Find where the given text appears and provide that cell's center as [X, Y] coordinate. 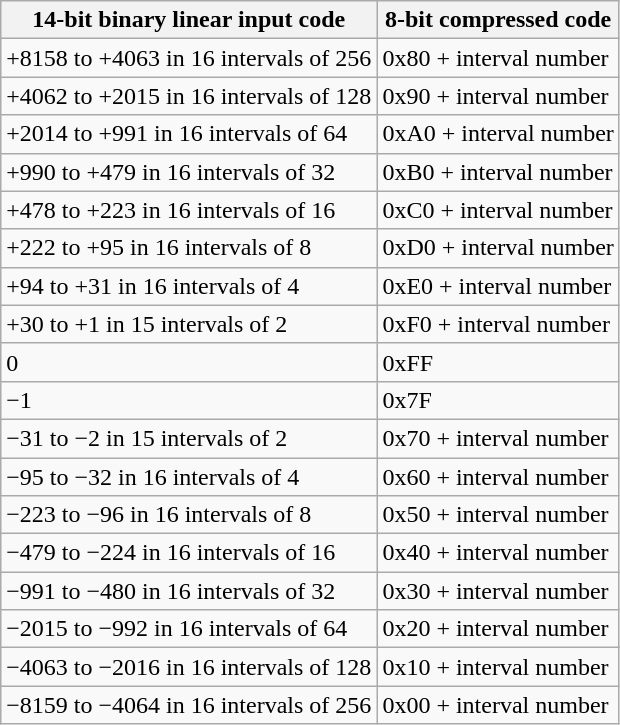
−991 to −480 in 16 intervals of 32 [189, 591]
0x40 + interval number [498, 553]
+478 to +223 in 16 intervals of 16 [189, 210]
0x30 + interval number [498, 591]
−31 to −2 in 15 intervals of 2 [189, 438]
0x50 + interval number [498, 515]
0x7F [498, 400]
−1 [189, 400]
0x80 + interval number [498, 58]
0x00 + interval number [498, 705]
8-bit compressed code [498, 20]
+8158 to +4063 in 16 intervals of 256 [189, 58]
−4063 to −2016 in 16 intervals of 128 [189, 667]
−479 to −224 in 16 intervals of 16 [189, 553]
+2014 to +991 in 16 intervals of 64 [189, 134]
0xFF [498, 362]
0xD0 + interval number [498, 248]
+4062 to +2015 in 16 intervals of 128 [189, 96]
+94 to +31 in 16 intervals of 4 [189, 286]
+30 to +1 in 15 intervals of 2 [189, 324]
0x70 + interval number [498, 438]
0xE0 + interval number [498, 286]
0x60 + interval number [498, 477]
0x10 + interval number [498, 667]
0xA0 + interval number [498, 134]
0xF0 + interval number [498, 324]
0x90 + interval number [498, 96]
0x20 + interval number [498, 629]
0xC0 + interval number [498, 210]
−95 to −32 in 16 intervals of 4 [189, 477]
0 [189, 362]
+990 to +479 in 16 intervals of 32 [189, 172]
−223 to −96 in 16 intervals of 8 [189, 515]
+222 to +95 in 16 intervals of 8 [189, 248]
−8159 to −4064 in 16 intervals of 256 [189, 705]
−2015 to −992 in 16 intervals of 64 [189, 629]
0xB0 + interval number [498, 172]
14-bit binary linear input code [189, 20]
